Pinpoint the cell where the given text exists, returning its [x, y] midpoint coordinate. 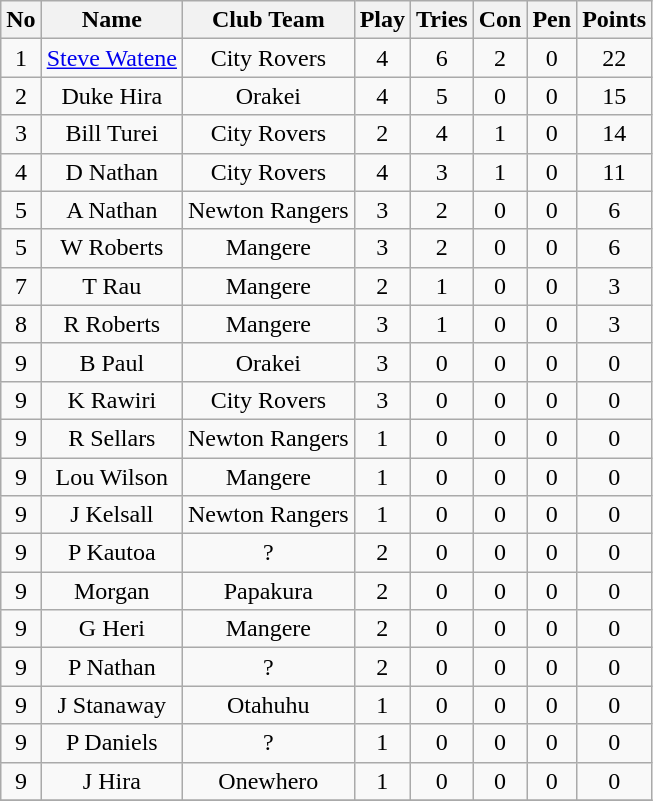
Play [382, 20]
P Nathan [112, 667]
W Roberts [112, 248]
8 [21, 324]
Bill Turei [112, 134]
Con [500, 20]
P Kautoa [112, 553]
Name [112, 20]
Morgan [112, 591]
Points [614, 20]
No [21, 20]
Lou Wilson [112, 477]
Papakura [268, 591]
R Sellars [112, 438]
J Kelsall [112, 515]
P Daniels [112, 743]
B Paul [112, 362]
Steve Watene [112, 58]
Club Team [268, 20]
7 [21, 286]
11 [614, 172]
G Heri [112, 629]
J Hira [112, 781]
R Roberts [112, 324]
J Stanaway [112, 705]
K Rawiri [112, 400]
14 [614, 134]
22 [614, 58]
Tries [442, 20]
A Nathan [112, 210]
Otahuhu [268, 705]
D Nathan [112, 172]
Onewhero [268, 781]
Pen [552, 20]
T Rau [112, 286]
15 [614, 96]
Duke Hira [112, 96]
